For the text-containing cell, return its midpoint in (x, y) coordinate format. 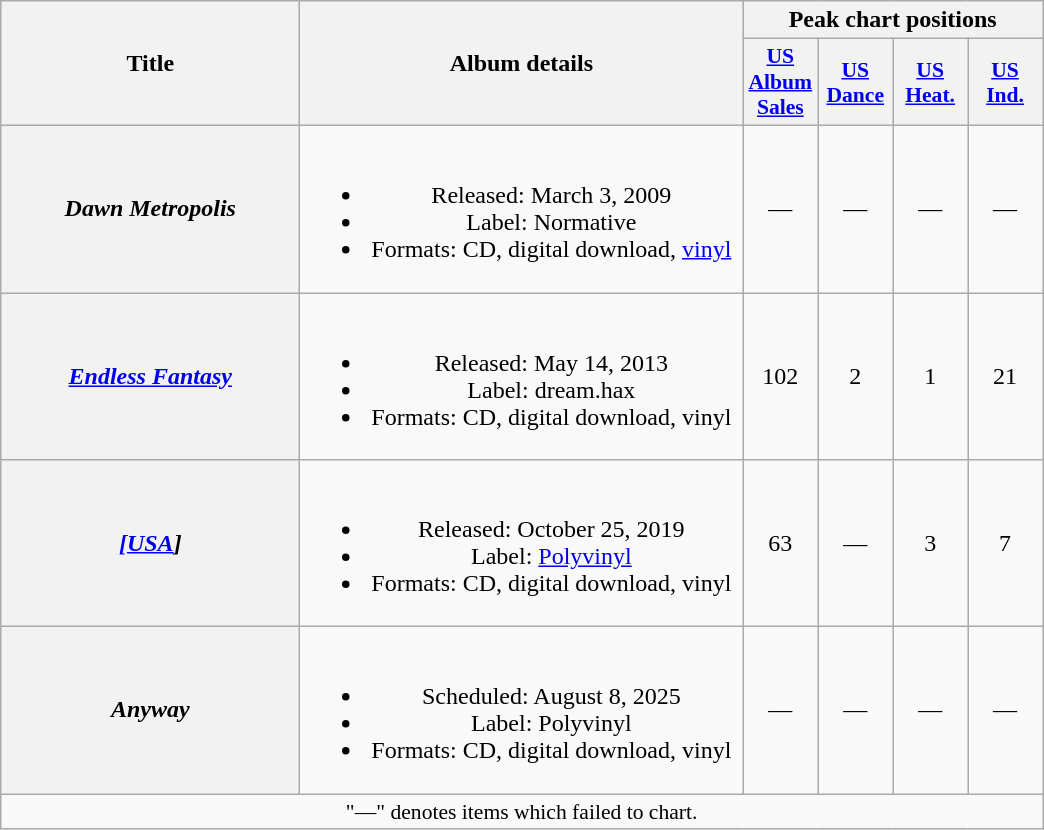
Released: May 14, 2013Label: dream.haxFormats: CD, digital download, vinyl (522, 376)
Released: March 3, 2009Label: NormativeFormats: CD, digital download, vinyl (522, 208)
Peak chart positions (893, 20)
Dawn Metropolis (150, 208)
102 (780, 376)
Anyway (150, 710)
USInd. (1006, 82)
3 (930, 544)
Title (150, 64)
Endless Fantasy (150, 376)
[USA] (150, 544)
Scheduled: August 8, 2025Label: PolyvinylFormats: CD, digital download, vinyl (522, 710)
USAlbum Sales (780, 82)
1 (930, 376)
Released: October 25, 2019Label: PolyvinylFormats: CD, digital download, vinyl (522, 544)
2 (856, 376)
"—" denotes items which failed to chart. (522, 812)
USHeat. (930, 82)
Album details (522, 64)
7 (1006, 544)
USDance (856, 82)
63 (780, 544)
21 (1006, 376)
